Search for the cell housing the specified text and yield its (x, y) center coordinate. 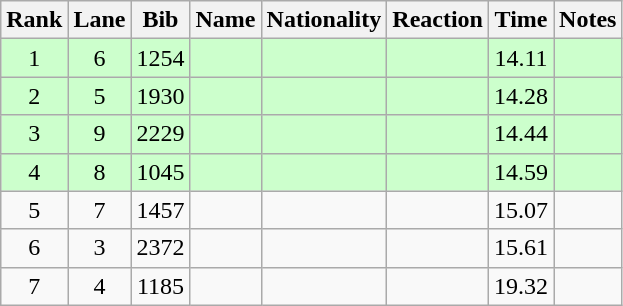
2372 (160, 248)
1930 (160, 96)
8 (100, 172)
15.07 (520, 210)
14.44 (520, 134)
Notes (588, 20)
14.59 (520, 172)
14.28 (520, 96)
15.61 (520, 248)
1457 (160, 210)
Rank (34, 20)
2229 (160, 134)
1045 (160, 172)
Name (226, 20)
Bib (160, 20)
Time (520, 20)
Reaction (438, 20)
Nationality (324, 20)
Lane (100, 20)
1185 (160, 286)
1 (34, 58)
19.32 (520, 286)
9 (100, 134)
2 (34, 96)
14.11 (520, 58)
1254 (160, 58)
